Search for the cell housing the specified text and yield its [X, Y] center coordinate. 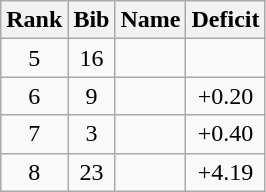
Rank [34, 20]
6 [34, 96]
16 [92, 58]
9 [92, 96]
7 [34, 134]
3 [92, 134]
+4.19 [226, 172]
23 [92, 172]
Name [150, 20]
5 [34, 58]
+0.20 [226, 96]
+0.40 [226, 134]
8 [34, 172]
Deficit [226, 20]
Bib [92, 20]
